Scan for the cell matching the given text and deliver its [x, y] coordinate at center. 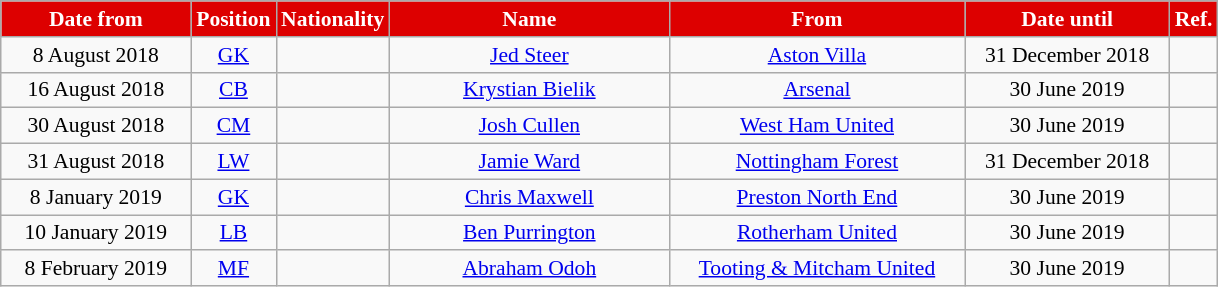
8 January 2019 [96, 197]
Nationality [332, 19]
LB [234, 233]
Krystian Bielik [529, 90]
Tooting & Mitcham United [816, 269]
Chris Maxwell [529, 197]
Position [234, 19]
Aston Villa [816, 55]
Abraham Odoh [529, 269]
16 August 2018 [96, 90]
Ref. [1194, 19]
Date until [1068, 19]
Jed Steer [529, 55]
31 August 2018 [96, 162]
Date from [96, 19]
Arsenal [816, 90]
CB [234, 90]
From [816, 19]
LW [234, 162]
Nottingham Forest [816, 162]
10 January 2019 [96, 233]
West Ham United [816, 126]
Rotherham United [816, 233]
MF [234, 269]
30 August 2018 [96, 126]
8 February 2019 [96, 269]
8 August 2018 [96, 55]
CM [234, 126]
Name [529, 19]
Preston North End [816, 197]
Ben Purrington [529, 233]
Jamie Ward [529, 162]
Josh Cullen [529, 126]
